Provide the (X, Y) coordinate of the cell's center where the given text is located.  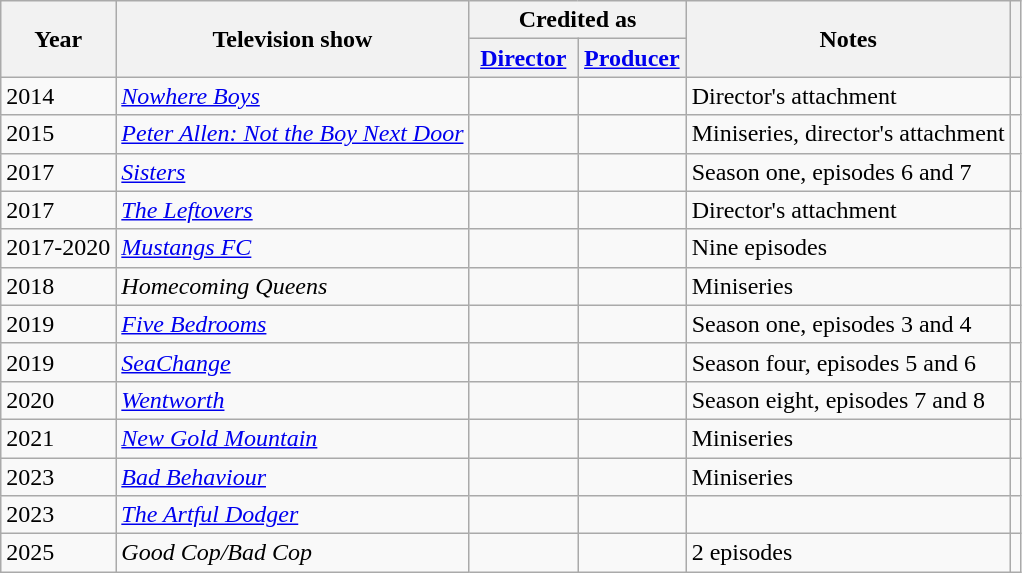
2 episodes (848, 553)
Season one, episodes 6 and 7 (848, 172)
SeaChange (292, 362)
Director (524, 58)
2021 (58, 438)
2018 (58, 286)
Wentworth (292, 400)
Season eight, episodes 7 and 8 (848, 400)
Credited as (578, 20)
2025 (58, 553)
2017-2020 (58, 248)
The Leftovers (292, 210)
Year (58, 39)
Nine episodes (848, 248)
Bad Behaviour (292, 477)
Notes (848, 39)
Peter Allen: Not the Boy Next Door (292, 134)
Producer (632, 58)
The Artful Dodger (292, 515)
Season four, episodes 5 and 6 (848, 362)
Homecoming Queens (292, 286)
Miniseries, director's attachment (848, 134)
Good Cop/Bad Cop (292, 553)
2020 (58, 400)
2014 (58, 96)
Sisters (292, 172)
New Gold Mountain (292, 438)
Nowhere Boys (292, 96)
Television show (292, 39)
Mustangs FC (292, 248)
Five Bedrooms (292, 324)
2015 (58, 134)
Season one, episodes 3 and 4 (848, 324)
